Identify which cell holds the provided text, then report its (X, Y) central coordinate. 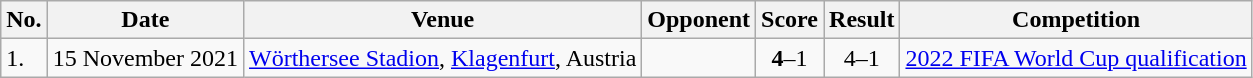
Wörthersee Stadion, Klagenfurt, Austria (443, 58)
2022 FIFA World Cup qualification (1076, 58)
No. (24, 20)
Opponent (699, 20)
Score (790, 20)
1. (24, 58)
15 November 2021 (145, 58)
Result (862, 20)
Venue (443, 20)
Date (145, 20)
Competition (1076, 20)
